Capture the cell that displays the provided text and extract its [x, y] central coordinate. 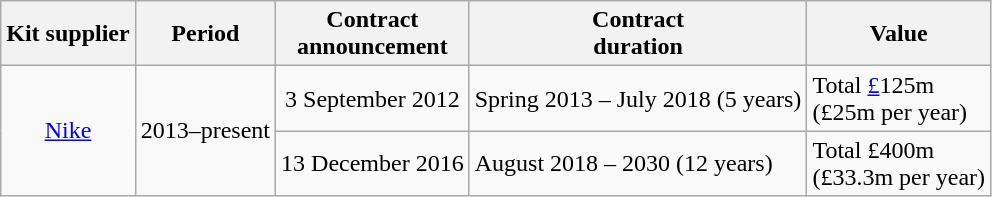
2013–present [205, 131]
Nike [68, 131]
Spring 2013 – July 2018 (5 years) [638, 98]
13 December 2016 [373, 164]
Value [899, 34]
Contractduration [638, 34]
Period [205, 34]
Total £400m(£33.3m per year) [899, 164]
Contractannouncement [373, 34]
August 2018 – 2030 (12 years) [638, 164]
Total £125m(£25m per year) [899, 98]
3 September 2012 [373, 98]
Kit supplier [68, 34]
